Scan for the cell matching the given text and deliver its (x, y) coordinate at center. 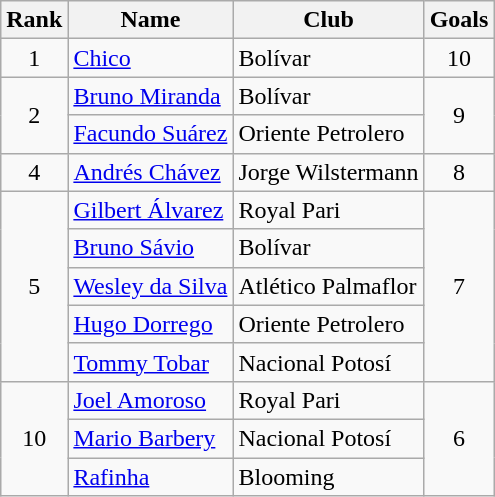
Chico (150, 58)
Tommy Tobar (150, 362)
Wesley da Silva (150, 286)
Atlético Palmaflor (328, 286)
2 (34, 115)
8 (459, 172)
Name (150, 20)
Rafinha (150, 477)
4 (34, 172)
Rank (34, 20)
Andrés Chávez (150, 172)
Bruno Sávio (150, 248)
6 (459, 438)
Hugo Dorrego (150, 324)
1 (34, 58)
Bruno Miranda (150, 96)
7 (459, 286)
Joel Amoroso (150, 400)
Goals (459, 20)
Mario Barbery (150, 438)
Blooming (328, 477)
5 (34, 286)
Jorge Wilstermann (328, 172)
Gilbert Álvarez (150, 210)
9 (459, 115)
Club (328, 20)
Facundo Suárez (150, 134)
